Search for the cell housing the specified text and yield its (X, Y) center coordinate. 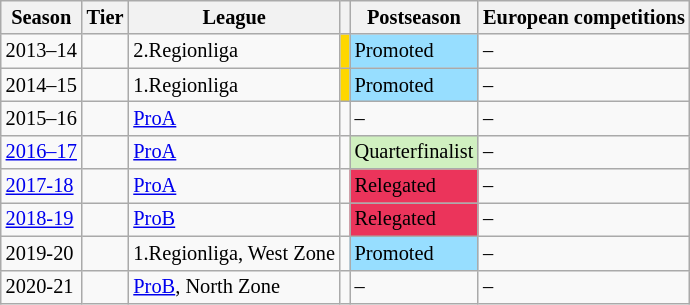
2020-21 (42, 287)
League (234, 17)
2.Regionliga (234, 51)
2015–16 (42, 118)
2013–14 (42, 51)
2019-20 (42, 253)
ProB, North Zone (234, 287)
2017-18 (42, 186)
Season (42, 17)
2016–17 (42, 152)
Postseason (414, 17)
1.Regionliga, West Zone (234, 253)
Tier (106, 17)
2014–15 (42, 85)
Quarterfinalist (414, 152)
European competitions (584, 17)
2018-19 (42, 219)
ProB (234, 219)
1.Regionliga (234, 85)
